Provide the (X, Y) coordinate of the cell's center where the given text is located.  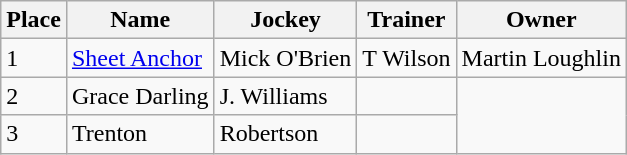
Robertson (286, 134)
1 (34, 58)
Martin Loughlin (541, 58)
3 (34, 134)
Place (34, 20)
Name (140, 20)
Sheet Anchor (140, 58)
Owner (541, 20)
Mick O'Brien (286, 58)
Jockey (286, 20)
2 (34, 96)
T Wilson (406, 58)
Trenton (140, 134)
J. Williams (286, 96)
Grace Darling (140, 96)
Trainer (406, 20)
